Capture the cell that displays the provided text and extract its [X, Y] central coordinate. 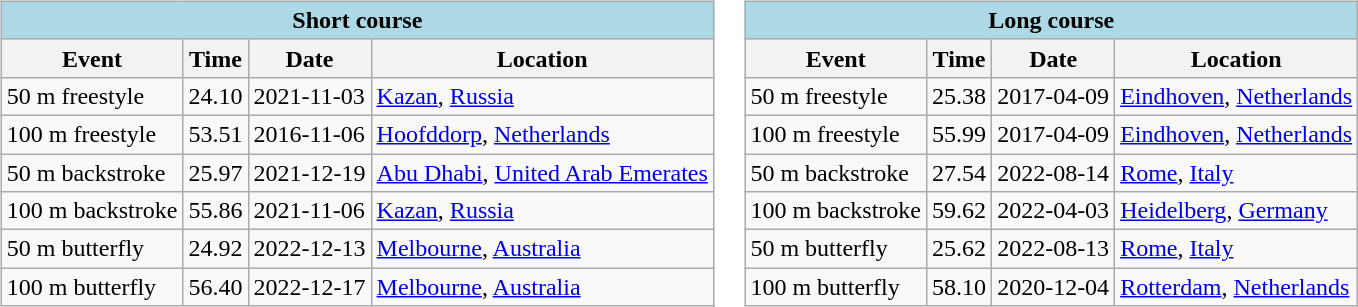
2022-12-17 [310, 287]
55.86 [216, 211]
2016-11-06 [310, 134]
Heidelberg, Germany [1236, 211]
Rotterdam, Netherlands [1236, 287]
56.40 [216, 287]
Hoofddorp, Netherlands [542, 134]
2022-08-14 [1054, 173]
24.92 [216, 249]
2021-11-06 [310, 211]
24.10 [216, 96]
27.54 [960, 173]
Long course [1052, 20]
Abu Dhabi, United Arab Emerates [542, 173]
2020-12-04 [1054, 287]
55.99 [960, 134]
2021-11-03 [310, 96]
2021-12-19 [310, 173]
Short course [357, 20]
53.51 [216, 134]
2022-08-13 [1054, 249]
2022-04-03 [1054, 211]
2022-12-13 [310, 249]
25.38 [960, 96]
25.62 [960, 249]
59.62 [960, 211]
25.97 [216, 173]
58.10 [960, 287]
